Extract the (X, Y) coordinate from the center of the cell holding the provided text.  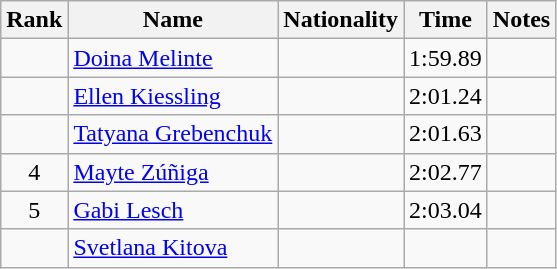
5 (34, 210)
Mayte Zúñiga (173, 172)
Tatyana Grebenchuk (173, 134)
Name (173, 20)
2:02.77 (446, 172)
2:01.63 (446, 134)
Notes (521, 20)
Nationality (341, 20)
2:03.04 (446, 210)
Doina Melinte (173, 58)
Time (446, 20)
Gabi Lesch (173, 210)
Svetlana Kitova (173, 248)
4 (34, 172)
Ellen Kiessling (173, 96)
1:59.89 (446, 58)
Rank (34, 20)
2:01.24 (446, 96)
